Output the [X, Y] coordinate of the center of the cell containing the given text.  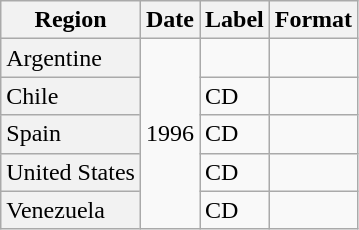
Venezuela [71, 210]
Label [235, 20]
1996 [170, 134]
United States [71, 172]
Format [313, 20]
Date [170, 20]
Region [71, 20]
Spain [71, 134]
Argentine [71, 58]
Chile [71, 96]
